Return [X, Y] of the center of cell containing provided text 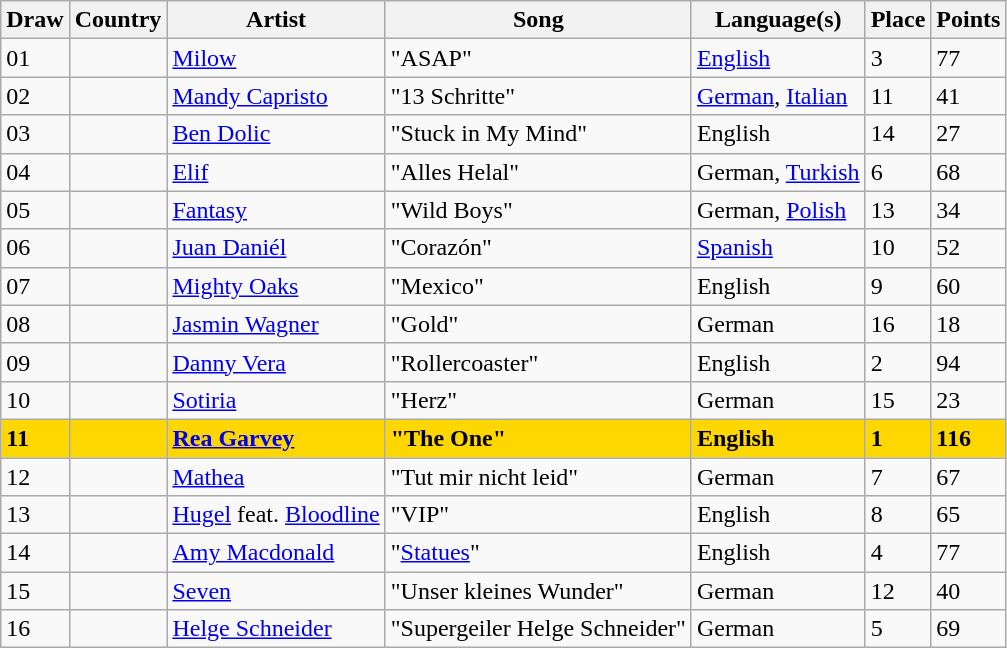
60 [968, 286]
"ASAP" [538, 58]
Milow [276, 58]
"Tut mir nicht leid" [538, 477]
"13 Schritte" [538, 96]
"Corazón" [538, 248]
Points [968, 20]
German, Turkish [778, 172]
Fantasy [276, 210]
9 [898, 286]
"Alles Helal" [538, 172]
68 [968, 172]
05 [35, 210]
2 [898, 362]
Mighty Oaks [276, 286]
"Supergeiler Helge Schneider" [538, 629]
Ben Dolic [276, 134]
41 [968, 96]
Juan Daniél [276, 248]
Elif [276, 172]
Language(s) [778, 20]
08 [35, 324]
"Gold" [538, 324]
German, Italian [778, 96]
07 [35, 286]
Rea Garvey [276, 438]
67 [968, 477]
"Rollercoaster" [538, 362]
Place [898, 20]
Country [118, 20]
03 [35, 134]
"Mexico" [538, 286]
6 [898, 172]
09 [35, 362]
5 [898, 629]
8 [898, 515]
Helge Schneider [276, 629]
94 [968, 362]
Spanish [778, 248]
Seven [276, 591]
Draw [35, 20]
34 [968, 210]
Mandy Capristo [276, 96]
52 [968, 248]
06 [35, 248]
40 [968, 591]
1 [898, 438]
"Unser kleines Wunder" [538, 591]
"The One" [538, 438]
Mathea [276, 477]
"Herz" [538, 400]
"Wild Boys" [538, 210]
04 [35, 172]
7 [898, 477]
116 [968, 438]
Amy Macdonald [276, 553]
69 [968, 629]
4 [898, 553]
02 [35, 96]
Sotiria [276, 400]
Hugel feat. Bloodline [276, 515]
23 [968, 400]
Jasmin Wagner [276, 324]
27 [968, 134]
01 [35, 58]
Danny Vera [276, 362]
"Stuck in My Mind" [538, 134]
18 [968, 324]
"VIP" [538, 515]
"Statues" [538, 553]
3 [898, 58]
German, Polish [778, 210]
Artist [276, 20]
65 [968, 515]
Song [538, 20]
